Find where the given text appears and provide that cell's center as [X, Y] coordinate. 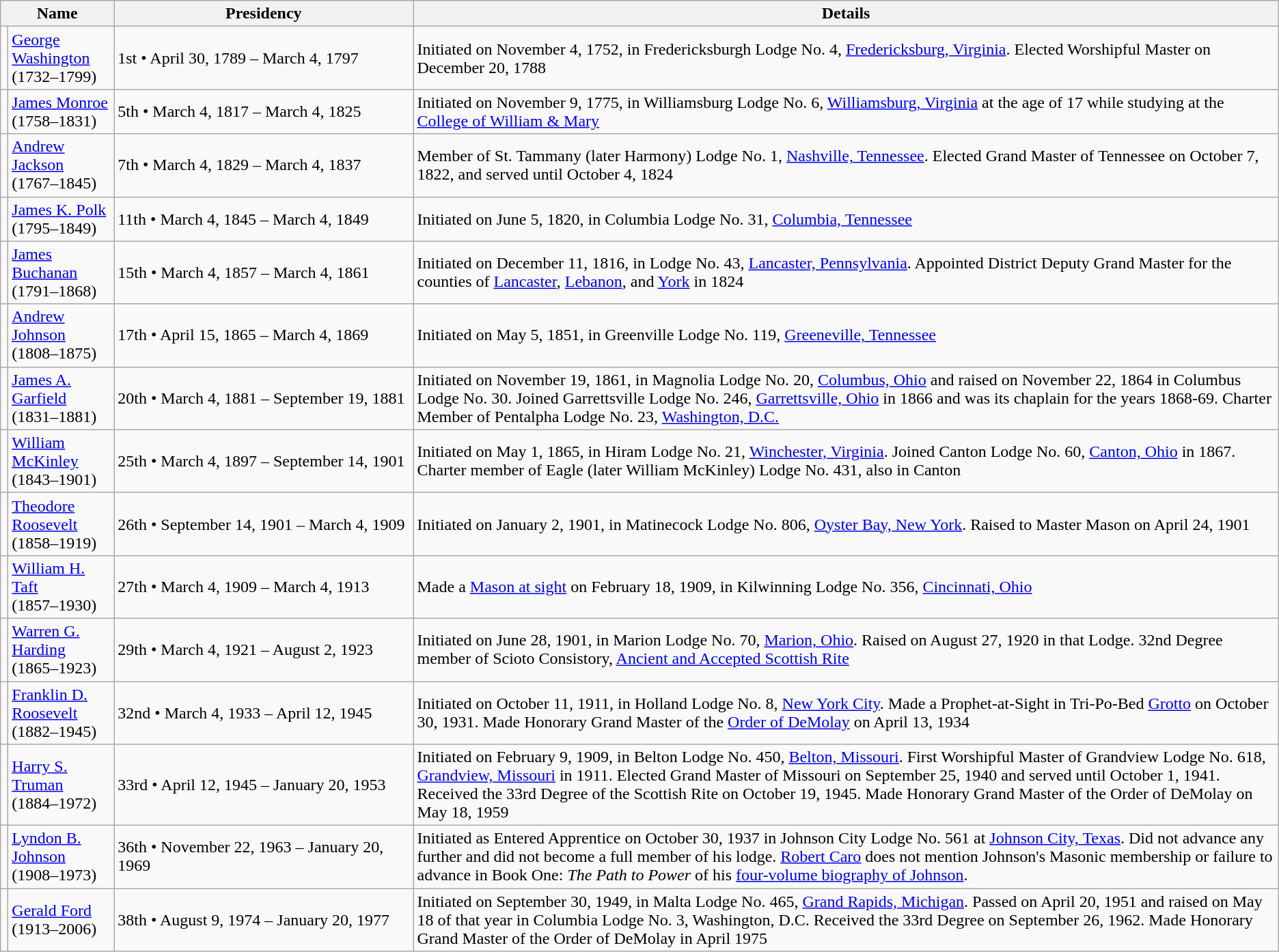
James Buchanan(1791–1868) [61, 272]
Made a Mason at sight on February 18, 1909, in Kilwinning Lodge No. 356, Cincinnati, Ohio [846, 587]
Harry S. Truman(1884–1972) [61, 785]
Initiated on May 5, 1851, in Greenville Lodge No. 119, Greeneville, Tennessee [846, 335]
Lyndon B. Johnson(1908–1973) [61, 857]
Initiated on June 5, 1820, in Columbia Lodge No. 31, Columbia, Tennessee [846, 219]
George Washington(1732–1799) [61, 58]
1st • April 30, 1789 – March 4, 1797 [264, 58]
Andrew Jackson(1767–1845) [61, 165]
William McKinley(1843–1901) [61, 461]
Name [57, 14]
Warren G. Harding(1865–1923) [61, 649]
5th • March 4, 1817 – March 4, 1825 [264, 112]
Andrew Johnson(1808–1875) [61, 335]
33rd • April 12, 1945 – January 20, 1953 [264, 785]
Initiated on November 4, 1752, in Fredericksburgh Lodge No. 4, Fredericksburg, Virginia. Elected Worshipful Master on December 20, 1788 [846, 58]
Franklin D. Roosevelt(1882–1945) [61, 713]
32nd • March 4, 1933 – April 12, 1945 [264, 713]
15th • March 4, 1857 – March 4, 1861 [264, 272]
Presidency [264, 14]
38th • August 9, 1974 – January 20, 1977 [264, 920]
William H. Taft(1857–1930) [61, 587]
29th • March 4, 1921 – August 2, 1923 [264, 649]
Theodore Roosevelt(1858–1919) [61, 524]
20th • March 4, 1881 – September 19, 1881 [264, 398]
Details [846, 14]
Initiated on January 2, 1901, in Matinecock Lodge No. 806, Oyster Bay, New York. Raised to Master Mason on April 24, 1901 [846, 524]
James Monroe(1758–1831) [61, 112]
7th • March 4, 1829 – March 4, 1837 [264, 165]
James A. Garfield(1831–1881) [61, 398]
Gerald Ford(1913–2006) [61, 920]
James K. Polk(1795–1849) [61, 219]
36th • November 22, 1963 – January 20, 1969 [264, 857]
Initiated on November 9, 1775, in Williamsburg Lodge No. 6, Williamsburg, Virginia at the age of 17 while studying at the College of William & Mary [846, 112]
27th • March 4, 1909 – March 4, 1913 [264, 587]
17th • April 15, 1865 – March 4, 1869 [264, 335]
25th • March 4, 1897 – September 14, 1901 [264, 461]
26th • September 14, 1901 – March 4, 1909 [264, 524]
11th • March 4, 1845 – March 4, 1849 [264, 219]
